For the text-containing cell, return its midpoint in (x, y) coordinate format. 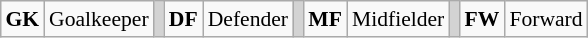
MF (325, 19)
Defender (248, 19)
Goalkeeper (99, 19)
GK (22, 19)
FW (482, 19)
DF (184, 19)
Midfielder (398, 19)
Forward (546, 19)
